From the cell containing the given text, extract its center point as (x, y) coordinate. 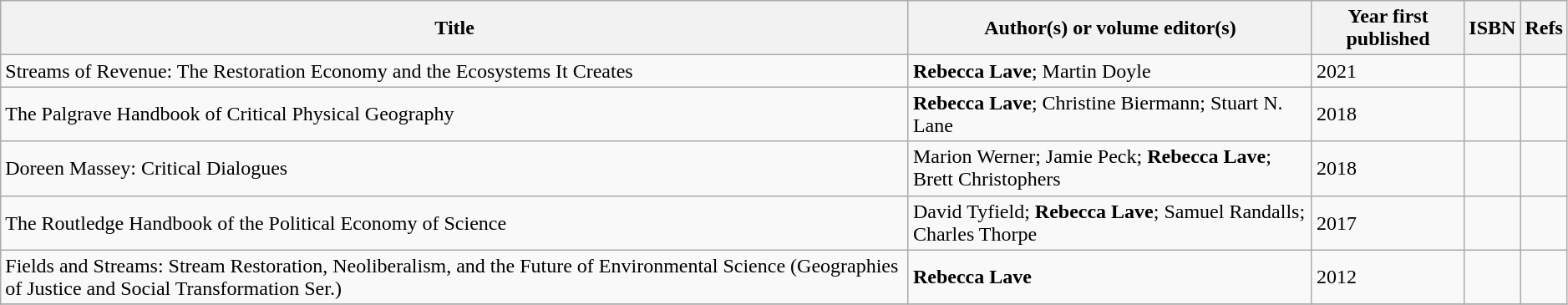
Rebecca Lave (1109, 277)
The Routledge Handbook of the Political Economy of Science (454, 222)
2021 (1388, 71)
Doreen Massey: Critical Dialogues (454, 169)
Streams of Revenue: The Restoration Economy and the Ecosystems It Creates (454, 71)
Refs (1544, 28)
Year first published (1388, 28)
2017 (1388, 222)
Author(s) or volume editor(s) (1109, 28)
2012 (1388, 277)
The Palgrave Handbook of Critical Physical Geography (454, 114)
Marion Werner; Jamie Peck; Rebecca Lave; Brett Christophers (1109, 169)
ISBN (1492, 28)
Title (454, 28)
Rebecca Lave; Christine Biermann; Stuart N. Lane (1109, 114)
Rebecca Lave; Martin Doyle (1109, 71)
David Tyfield; Rebecca Lave; Samuel Randalls; Charles Thorpe (1109, 222)
